Return [x, y] of the center of cell containing provided text 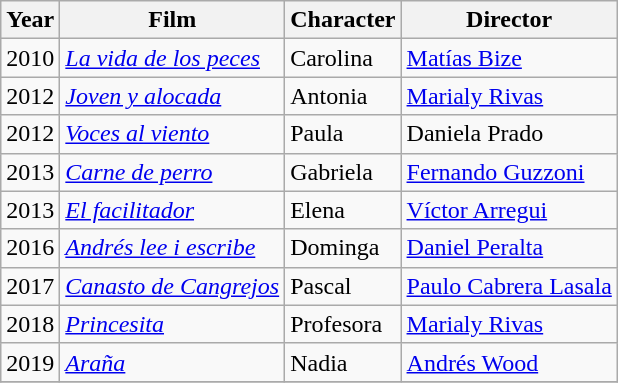
2016 [30, 248]
Paulo Cabrera Lasala [509, 286]
Carolina [343, 58]
Antonia [343, 96]
2017 [30, 286]
Director [509, 20]
Andrés Wood [509, 362]
Paula [343, 134]
Nadia [343, 362]
2018 [30, 324]
Araña [172, 362]
Voces al viento [172, 134]
Year [30, 20]
Canasto de Cangrejos [172, 286]
Fernando Guzzoni [509, 172]
La vida de los peces [172, 58]
Elena [343, 210]
2010 [30, 58]
Film [172, 20]
El facilitador [172, 210]
Princesita [172, 324]
Joven y alocada [172, 96]
Matías Bize [509, 58]
Daniela Prado [509, 134]
Pascal [343, 286]
Andrés lee i escribe [172, 248]
Gabriela [343, 172]
Daniel Peralta [509, 248]
2019 [30, 362]
Character [343, 20]
Profesora [343, 324]
Carne de perro [172, 172]
Víctor Arregui [509, 210]
Dominga [343, 248]
